Search for the cell housing the specified text and yield its [x, y] center coordinate. 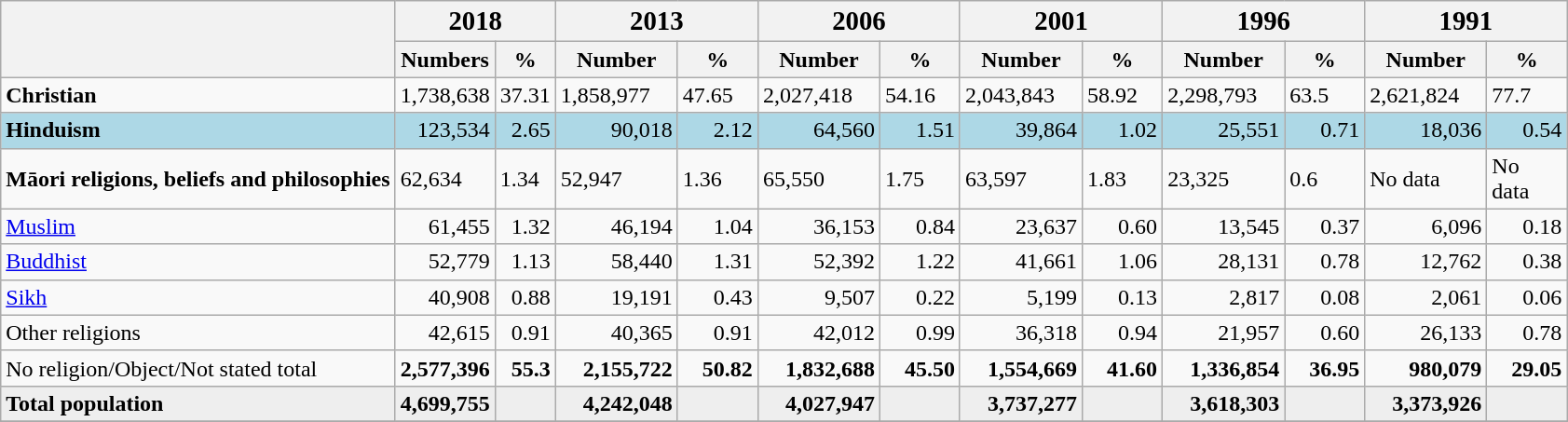
2.12 [717, 130]
2,817 [1224, 297]
1991 [1466, 21]
42,012 [818, 333]
3,737,277 [1021, 403]
Māori religions, beliefs and philosophies [198, 179]
46,194 [617, 226]
19,191 [617, 297]
36,153 [818, 226]
1.34 [525, 179]
0.54 [1527, 130]
65,550 [818, 179]
0.6 [1325, 179]
2,061 [1425, 297]
4,027,947 [818, 403]
1,832,688 [818, 368]
0.18 [1527, 226]
0.43 [717, 297]
28,131 [1224, 262]
9,507 [818, 297]
54.16 [920, 95]
64,560 [818, 130]
4,699,755 [445, 403]
1996 [1263, 21]
0.88 [525, 297]
0.37 [1325, 226]
52,779 [445, 262]
2,577,396 [445, 368]
0.71 [1325, 130]
21,957 [1224, 333]
Buddhist [198, 262]
77.7 [1527, 95]
1.22 [920, 262]
23,325 [1224, 179]
1.13 [525, 262]
Total population [198, 403]
2018 [475, 21]
2001 [1060, 21]
Other religions [198, 333]
36,318 [1021, 333]
50.82 [717, 368]
13,545 [1224, 226]
52,947 [617, 179]
55.3 [525, 368]
58.92 [1123, 95]
61,455 [445, 226]
2,155,722 [617, 368]
0.13 [1123, 297]
2006 [859, 21]
1,554,669 [1021, 368]
No religion/Object/Not stated total [198, 368]
47.65 [717, 95]
25,551 [1224, 130]
0.08 [1325, 297]
29.05 [1527, 368]
1.02 [1123, 130]
18,036 [1425, 130]
980,079 [1425, 368]
36.95 [1325, 368]
0.84 [920, 226]
23,637 [1021, 226]
1.06 [1123, 262]
1,336,854 [1224, 368]
63.5 [1325, 95]
Sikh [198, 297]
1.31 [717, 262]
90,018 [617, 130]
37.31 [525, 95]
0.99 [920, 333]
6,096 [1425, 226]
12,762 [1425, 262]
Muslim [198, 226]
2,043,843 [1021, 95]
39,864 [1021, 130]
42,615 [445, 333]
1.83 [1123, 179]
Christian [198, 95]
2,621,824 [1425, 95]
3,373,926 [1425, 403]
0.22 [920, 297]
58,440 [617, 262]
41.60 [1123, 368]
4,242,048 [617, 403]
45.50 [920, 368]
1.04 [717, 226]
52,392 [818, 262]
2,298,793 [1224, 95]
3,618,303 [1224, 403]
63,597 [1021, 179]
1,858,977 [617, 95]
1.36 [717, 179]
26,133 [1425, 333]
Hinduism [198, 130]
0.94 [1123, 333]
1.51 [920, 130]
Numbers [445, 60]
62,634 [445, 179]
1,738,638 [445, 95]
5,199 [1021, 297]
41,661 [1021, 262]
2013 [656, 21]
1.75 [920, 179]
2,027,418 [818, 95]
40,365 [617, 333]
0.38 [1527, 262]
0.06 [1527, 297]
40,908 [445, 297]
123,534 [445, 130]
2.65 [525, 130]
1.32 [525, 226]
